Return the [X, Y] coordinate for the center point of the cell that contains the specified text.  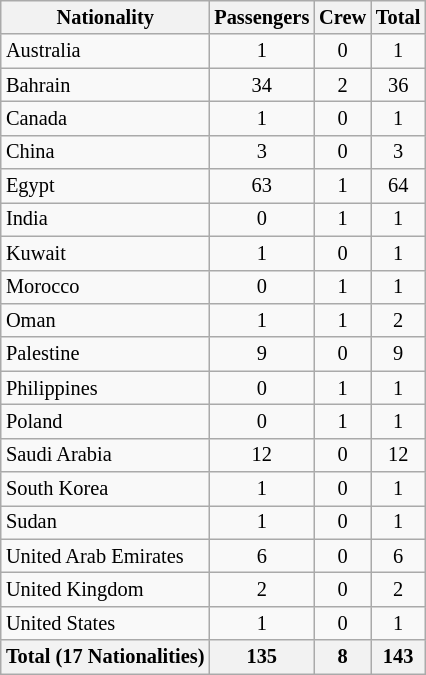
Bahrain [105, 85]
Palestine [105, 354]
Canada [105, 119]
United Kingdom [105, 590]
Egypt [105, 186]
Philippines [105, 388]
Total [398, 18]
34 [262, 85]
Passengers [262, 18]
36 [398, 85]
United Arab Emirates [105, 556]
South Korea [105, 489]
Saudi Arabia [105, 455]
64 [398, 186]
Total (17 Nationalities) [105, 657]
Crew [342, 18]
India [105, 220]
63 [262, 186]
Poland [105, 422]
Kuwait [105, 253]
143 [398, 657]
United States [105, 624]
135 [262, 657]
Australia [105, 51]
China [105, 152]
Sudan [105, 523]
8 [342, 657]
Nationality [105, 18]
Oman [105, 321]
Morocco [105, 287]
